Pinpoint the cell where the given text exists, returning its (X, Y) midpoint coordinate. 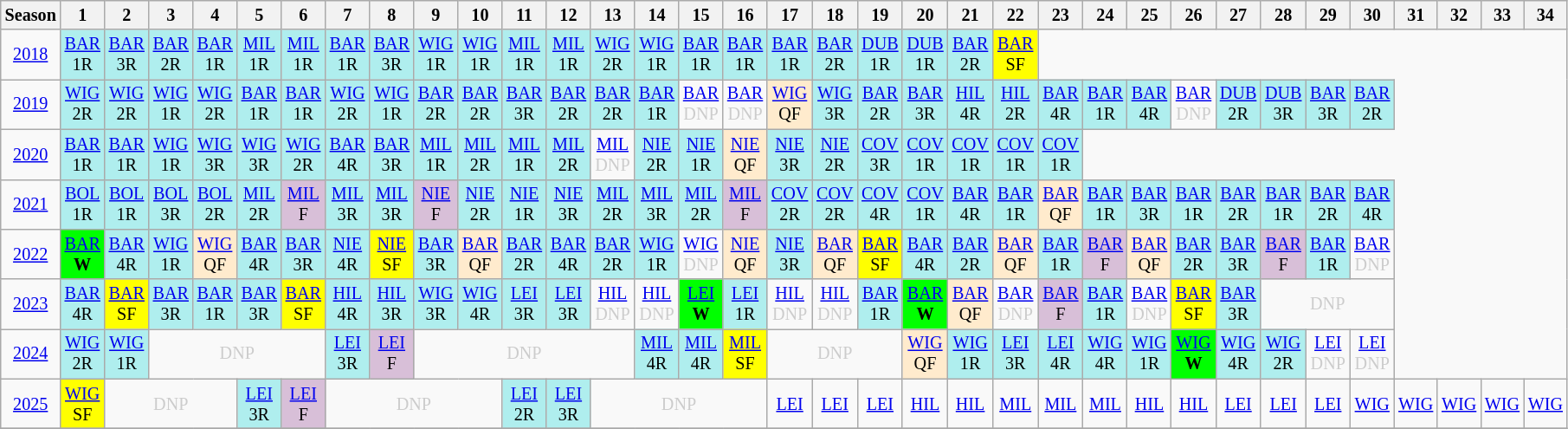
MILSF (745, 354)
25 (1150, 16)
31 (1416, 16)
33 (1502, 16)
26 (1193, 16)
HIL3R (391, 304)
MILDNP (613, 154)
2023 (31, 304)
NIE4R (348, 255)
28 (1283, 16)
14 (656, 16)
BOL2R (215, 205)
2024 (31, 354)
34 (1545, 16)
Season (31, 16)
LEI4R (1061, 354)
11 (525, 16)
8 (391, 16)
DUB2R (1238, 105)
20 (925, 16)
16 (745, 16)
29 (1328, 16)
5 (260, 16)
22 (1016, 16)
23 (1061, 16)
19 (880, 16)
2022 (31, 255)
NIESF (391, 255)
2021 (31, 205)
LEI1R (745, 304)
COV3R (880, 154)
10 (480, 16)
2025 (31, 404)
3 (171, 16)
17 (790, 16)
32 (1459, 16)
NIEF (436, 205)
12 (568, 16)
15 (701, 16)
30 (1371, 16)
1 (83, 16)
24 (1105, 16)
4 (215, 16)
7 (348, 16)
9 (436, 16)
DUB3R (1283, 105)
WIGW (1193, 354)
27 (1238, 16)
WIGSF (83, 404)
BOL3R (171, 205)
COV4R (880, 205)
13 (613, 16)
LEIW (701, 304)
WIGDNP (701, 255)
18 (835, 16)
2019 (31, 105)
LEI2R (525, 404)
2020 (31, 154)
2018 (31, 55)
HIL2R (1016, 105)
21 (971, 16)
2 (126, 16)
6 (303, 16)
